Pinpoint the cell where the given text exists, returning its [X, Y] midpoint coordinate. 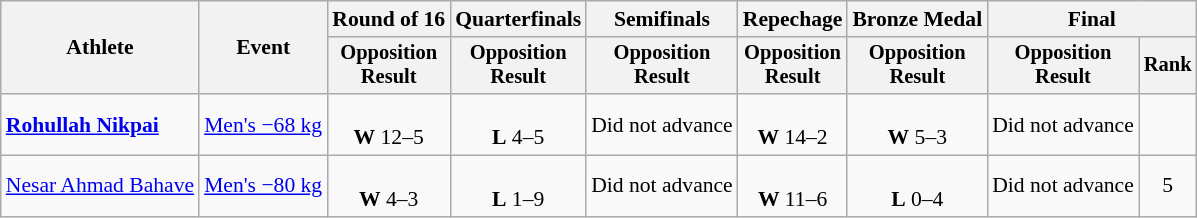
W 14–2 [793, 124]
Final [1092, 19]
W 11–6 [793, 186]
Rank [1168, 66]
W 12–5 [388, 124]
Men's −68 kg [263, 124]
L 1–9 [518, 186]
W 5–3 [917, 124]
Quarterfinals [518, 19]
Event [263, 48]
Bronze Medal [917, 19]
W 4–3 [388, 186]
5 [1168, 186]
L 4–5 [518, 124]
Men's −80 kg [263, 186]
Athlete [100, 48]
Round of 16 [388, 19]
Rohullah Nikpai [100, 124]
Semifinals [662, 19]
Repechage [793, 19]
Nesar Ahmad Bahave [100, 186]
L 0–4 [917, 186]
